Detect which cell encompasses the target text, then output its (x, y) center coordinate. 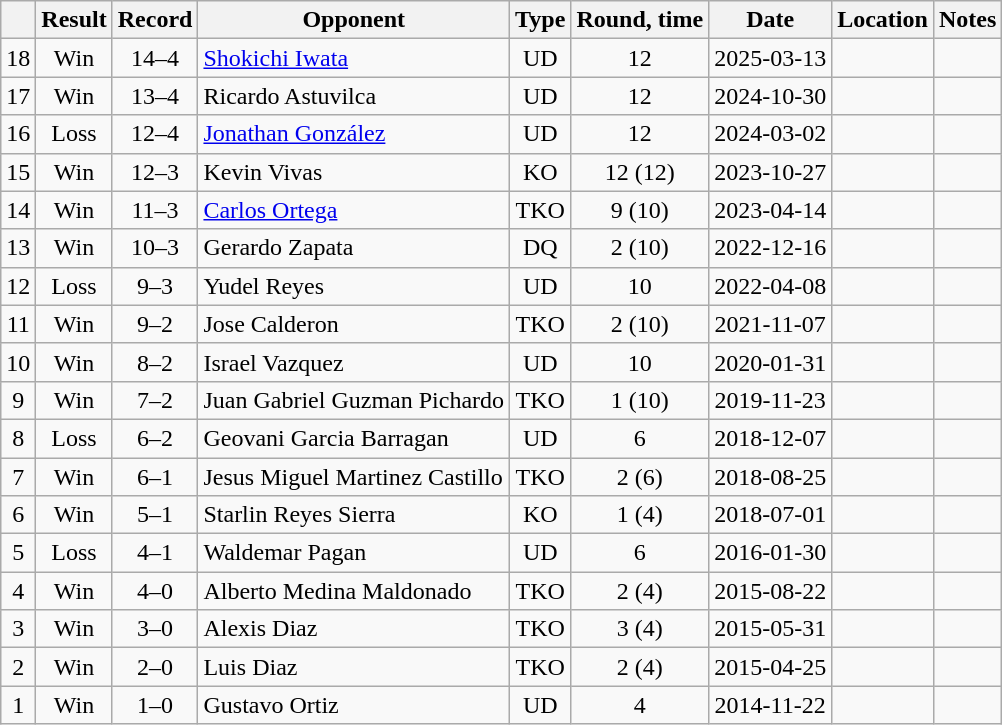
Gerardo Zapata (354, 248)
11 (18, 324)
2019-11-23 (770, 400)
9–2 (155, 324)
Carlos Ortega (354, 210)
2020-01-31 (770, 362)
14–4 (155, 58)
Juan Gabriel Guzman Pichardo (354, 400)
Waldemar Pagan (354, 553)
1 (10) (640, 400)
18 (18, 58)
Shokichi Iwata (354, 58)
8–2 (155, 362)
Israel Vazquez (354, 362)
2023-04-14 (770, 210)
Geovani Garcia Barragan (354, 438)
Date (770, 20)
9 (10) (640, 210)
11–3 (155, 210)
Result (74, 20)
6–2 (155, 438)
4–1 (155, 553)
Type (540, 20)
2018-08-25 (770, 477)
12–3 (155, 172)
13 (18, 248)
8 (18, 438)
7–2 (155, 400)
Opponent (354, 20)
2016-01-30 (770, 553)
3–0 (155, 629)
1 (4) (640, 515)
2 (6) (640, 477)
5 (18, 553)
13–4 (155, 96)
12–4 (155, 134)
3 (18, 629)
2022-04-08 (770, 286)
9 (18, 400)
2 (18, 667)
2025-03-13 (770, 58)
5–1 (155, 515)
1 (18, 705)
15 (18, 172)
6–1 (155, 477)
3 (4) (640, 629)
Starlin Reyes Sierra (354, 515)
Jesus Miguel Martinez Castillo (354, 477)
2015-08-22 (770, 591)
Gustavo Ortiz (354, 705)
12 (12) (640, 172)
10–3 (155, 248)
2022-12-16 (770, 248)
2015-04-25 (770, 667)
Location (883, 20)
Jonathan González (354, 134)
2024-03-02 (770, 134)
17 (18, 96)
Kevin Vivas (354, 172)
7 (18, 477)
2021-11-07 (770, 324)
2023-10-27 (770, 172)
Luis Diaz (354, 667)
4–0 (155, 591)
Notes (967, 20)
Yudel Reyes (354, 286)
Jose Calderon (354, 324)
2018-12-07 (770, 438)
2024-10-30 (770, 96)
2014-11-22 (770, 705)
1–0 (155, 705)
2–0 (155, 667)
16 (18, 134)
DQ (540, 248)
9–3 (155, 286)
2018-07-01 (770, 515)
Alexis Diaz (354, 629)
14 (18, 210)
Ricardo Astuvilca (354, 96)
Record (155, 20)
Round, time (640, 20)
2015-05-31 (770, 629)
Alberto Medina Maldonado (354, 591)
